Find where the given text appears and provide that cell's center as (X, Y) coordinate. 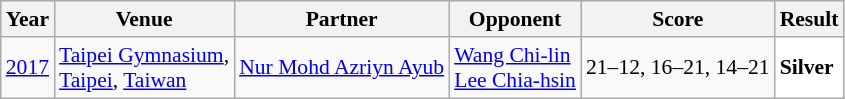
Year (28, 19)
Nur Mohd Azriyn Ayub (342, 68)
Partner (342, 19)
Result (810, 19)
Venue (144, 19)
2017 (28, 68)
21–12, 16–21, 14–21 (678, 68)
Wang Chi-lin Lee Chia-hsin (515, 68)
Opponent (515, 19)
Silver (810, 68)
Score (678, 19)
Taipei Gymnasium,Taipei, Taiwan (144, 68)
